Return the (x, y) coordinate for the center point of the cell that contains the specified text.  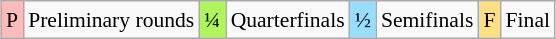
Quarterfinals (288, 20)
Final (528, 20)
½ (363, 20)
¼ (212, 20)
P (12, 20)
Semifinals (427, 20)
F (489, 20)
Preliminary rounds (111, 20)
